Search for the cell housing the specified text and yield its [x, y] center coordinate. 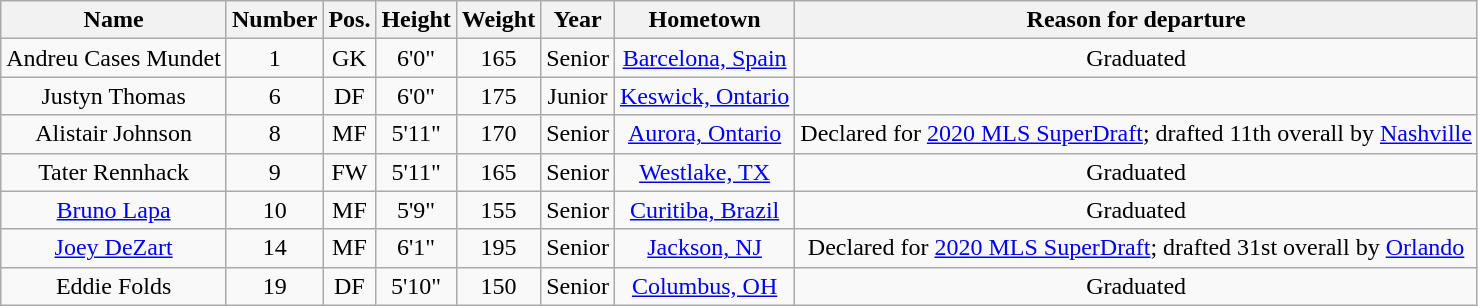
GK [350, 58]
Justyn Thomas [114, 96]
Bruno Lapa [114, 210]
5'9" [416, 210]
170 [498, 134]
Hometown [704, 20]
Columbus, OH [704, 286]
Jackson, NJ [704, 248]
175 [498, 96]
Year [578, 20]
Aurora, Ontario [704, 134]
Andreu Cases Mundet [114, 58]
155 [498, 210]
Alistair Johnson [114, 134]
150 [498, 286]
Curitiba, Brazil [704, 210]
19 [274, 286]
Declared for 2020 MLS SuperDraft; drafted 11th overall by Nashville [1136, 134]
195 [498, 248]
Height [416, 20]
Barcelona, Spain [704, 58]
Westlake, TX [704, 172]
Keswick, Ontario [704, 96]
8 [274, 134]
Weight [498, 20]
9 [274, 172]
Pos. [350, 20]
Joey DeZart [114, 248]
Tater Rennhack [114, 172]
6'1" [416, 248]
Name [114, 20]
14 [274, 248]
Number [274, 20]
Reason for departure [1136, 20]
Declared for 2020 MLS SuperDraft; drafted 31st overall by Orlando [1136, 248]
1 [274, 58]
Eddie Folds [114, 286]
5'10" [416, 286]
6 [274, 96]
10 [274, 210]
Junior [578, 96]
FW [350, 172]
